For the text-containing cell, return its midpoint in (x, y) coordinate format. 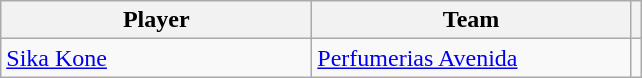
Team (472, 20)
Player (156, 20)
Sika Kone (156, 58)
Perfumerias Avenida (472, 58)
